Search for the cell housing the specified text and yield its (x, y) center coordinate. 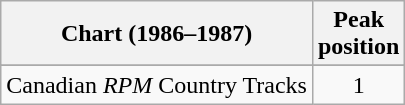
Chart (1986–1987) (157, 34)
Canadian RPM Country Tracks (157, 85)
Peakposition (358, 34)
1 (358, 85)
